Locate the cell with the specified text and output its (x, y) center coordinate. 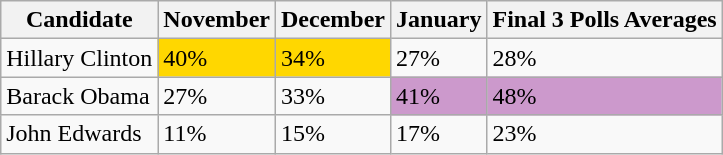
Hillary Clinton (80, 58)
November (217, 20)
John Edwards (80, 134)
34% (334, 58)
23% (604, 134)
Barack Obama (80, 96)
33% (334, 96)
41% (439, 96)
40% (217, 58)
Candidate (80, 20)
17% (439, 134)
11% (217, 134)
Final 3 Polls Averages (604, 20)
48% (604, 96)
December (334, 20)
January (439, 20)
15% (334, 134)
28% (604, 58)
